Locate the cell with the specified text and output its (x, y) center coordinate. 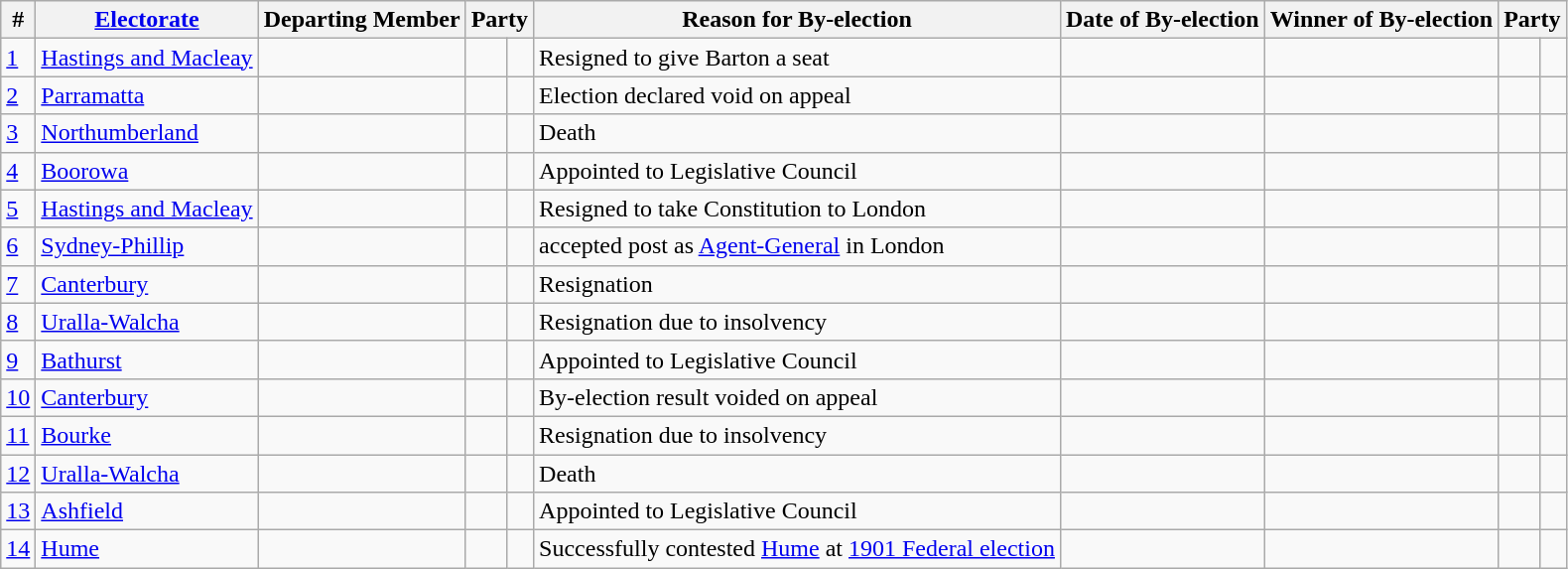
4 (18, 171)
Reason for By-election (798, 20)
12 (18, 474)
3 (18, 133)
Winner of By-election (1381, 20)
Date of By-election (1162, 20)
Resigned to take Constitution to London (798, 209)
Electorate (147, 20)
Resigned to give Barton a seat (798, 58)
13 (18, 511)
Northumberland (147, 133)
2 (18, 95)
Ashfield (147, 511)
Bourke (147, 435)
11 (18, 435)
Election declared void on appeal (798, 95)
Sydney-Phillip (147, 246)
1 (18, 58)
14 (18, 549)
Parramatta (147, 95)
5 (18, 209)
Hume (147, 549)
Boorowa (147, 171)
6 (18, 246)
By-election result voided on appeal (798, 397)
accepted post as Agent-General in London (798, 246)
7 (18, 284)
Departing Member (361, 20)
Resignation (798, 284)
Successfully contested Hume at 1901 Federal election (798, 549)
8 (18, 322)
10 (18, 397)
Bathurst (147, 359)
# (18, 20)
9 (18, 359)
